From the cell containing the given text, extract its center point as [x, y] coordinate. 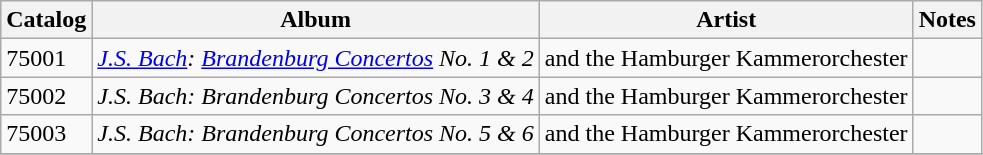
Artist [726, 20]
J.S. Bach: Brandenburg Concertos No. 1 & 2 [316, 58]
Notes [947, 20]
Album [316, 20]
75002 [46, 96]
Catalog [46, 20]
75003 [46, 134]
75001 [46, 58]
J.S. Bach: Brandenburg Concertos No. 3 & 4 [316, 96]
J.S. Bach: Brandenburg Concertos No. 5 & 6 [316, 134]
